Locate the cell with the specified text and output its [X, Y] center coordinate. 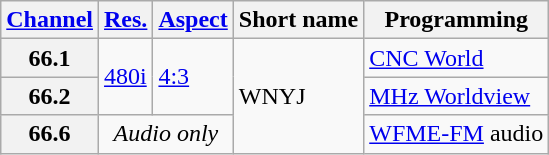
Channel [50, 20]
Aspect [193, 20]
WNYJ [298, 96]
Programming [456, 20]
66.2 [50, 96]
Audio only [166, 134]
480i [126, 77]
66.1 [50, 58]
MHz Worldview [456, 96]
Res. [126, 20]
4:3 [193, 77]
WFME-FM audio [456, 134]
CNC World [456, 58]
66.6 [50, 134]
Short name [298, 20]
